For the text-containing cell, return its midpoint in (X, Y) coordinate format. 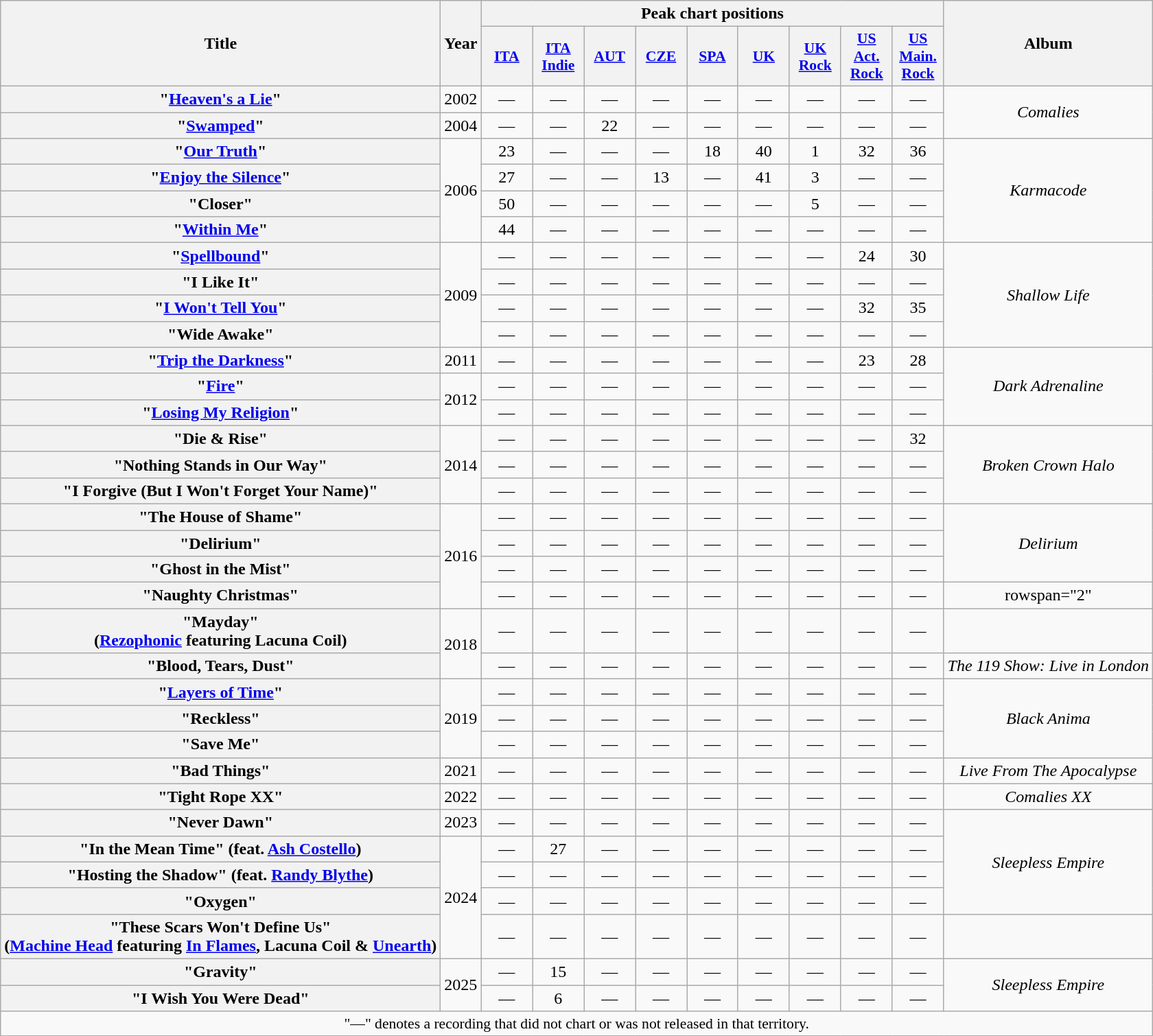
"Bad Things" (221, 770)
AUT (609, 56)
"Hosting the Shadow" (feat. Randy Blythe) (221, 875)
Karmacode (1049, 191)
2019 (461, 718)
"Die & Rise" (221, 438)
"Gravity" (221, 972)
"I Wish You Were Dead" (221, 998)
rowspan="2" (1049, 596)
2012 (461, 399)
Year (461, 44)
UK (763, 56)
"Heaven's a Lie" (221, 99)
"Wide Awake" (221, 334)
22 (609, 126)
UKRock (815, 56)
1 (815, 152)
"Oxygen" (221, 901)
2018 (461, 644)
44 (506, 230)
CZE (662, 56)
18 (712, 152)
"Within Me" (221, 230)
40 (763, 152)
"Reckless" (221, 718)
"Nothing Stands in Our Way" (221, 464)
2004 (461, 126)
"Delirium" (221, 543)
USMain.Rock (918, 56)
"Trip the Darkness" (221, 360)
2014 (461, 464)
"I Won't Tell You" (221, 308)
24 (866, 256)
Delirium (1049, 543)
2022 (461, 797)
2016 (461, 556)
3 (815, 178)
35 (918, 308)
15 (559, 972)
"Naughty Christmas" (221, 596)
Shallow Life (1049, 295)
6 (559, 998)
"Mayday"(Rezophonic featuring Lacuna Coil) (221, 631)
ITAIndie (559, 56)
13 (662, 178)
"Enjoy the Silence" (221, 178)
2021 (461, 770)
"Layers of Time" (221, 692)
"Swamped" (221, 126)
Peak chart positions (712, 14)
Album (1049, 44)
"Our Truth" (221, 152)
50 (506, 204)
USAct.Rock (866, 56)
"I Like It" (221, 282)
"Spellbound" (221, 256)
Comalies XX (1049, 797)
Broken Crown Halo (1049, 464)
36 (918, 152)
"Fire" (221, 386)
2011 (461, 360)
30 (918, 256)
28 (918, 360)
SPA (712, 56)
"Blood, Tears, Dust" (221, 666)
5 (815, 204)
Black Anima (1049, 718)
41 (763, 178)
Dark Adrenaline (1049, 386)
"—" denotes a recording that did not chart or was not released in that territory. (576, 1024)
"These Scars Won't Define Us"(Machine Head featuring In Flames, Lacuna Coil & Unearth) (221, 936)
2009 (461, 295)
2023 (461, 823)
"Never Dawn" (221, 823)
Comalies (1049, 112)
"The House of Shame" (221, 517)
"Closer" (221, 204)
The 119 Show: Live in London (1049, 666)
2002 (461, 99)
2024 (461, 897)
Title (221, 44)
"Ghost in the Mist" (221, 569)
ITA (506, 56)
"I Forgive (But I Won't Forget Your Name)" (221, 491)
2025 (461, 985)
"Losing My Religion" (221, 412)
2006 (461, 191)
"Tight Rope XX" (221, 797)
"Save Me" (221, 744)
"In the Mean Time" (feat. Ash Costello) (221, 849)
Live From The Apocalypse (1049, 770)
